Find where the given text appears and provide that cell's center as (x, y) coordinate. 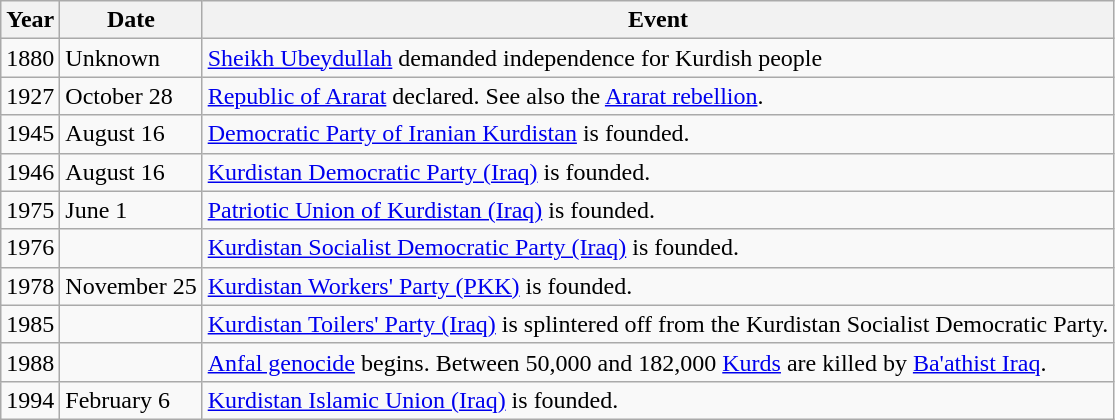
Kurdistan Toilers' Party (Iraq) is splintered off from the Kurdistan Socialist Democratic Party. (658, 324)
Democratic Party of Iranian Kurdistan is founded. (658, 134)
November 25 (131, 286)
Republic of Ararat declared. See also the Ararat rebellion. (658, 96)
1994 (30, 400)
Anfal genocide begins. Between 50,000 and 182,000 Kurds are killed by Ba'athist Iraq. (658, 362)
February 6 (131, 400)
Kurdistan Democratic Party (Iraq) is founded. (658, 172)
1880 (30, 58)
1946 (30, 172)
1927 (30, 96)
Year (30, 20)
Kurdistan Islamic Union (Iraq) is founded. (658, 400)
June 1 (131, 210)
October 28 (131, 96)
1985 (30, 324)
Unknown (131, 58)
1945 (30, 134)
Kurdistan Workers' Party (PKK) is founded. (658, 286)
Patriotic Union of Kurdistan (Iraq) is founded. (658, 210)
1976 (30, 248)
1988 (30, 362)
Date (131, 20)
1975 (30, 210)
Event (658, 20)
Kurdistan Socialist Democratic Party (Iraq) is founded. (658, 248)
1978 (30, 286)
Sheikh Ubeydullah demanded independence for Kurdish people (658, 58)
